Pinpoint the cell where the given text exists, returning its (X, Y) midpoint coordinate. 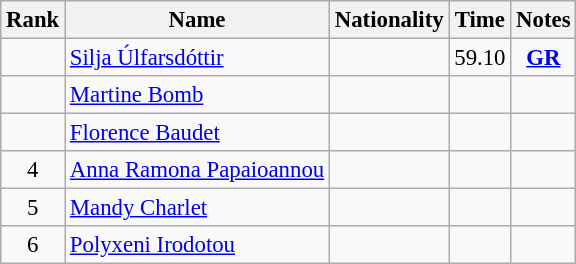
Florence Baudet (198, 133)
Nationality (388, 20)
Polyxeni Irodotou (198, 245)
Notes (544, 20)
GR (544, 58)
Name (198, 20)
Rank (33, 20)
5 (33, 208)
Silja Úlfarsdóttir (198, 58)
6 (33, 245)
Mandy Charlet (198, 208)
59.10 (480, 58)
Anna Ramona Papaioannou (198, 170)
Time (480, 20)
Martine Bomb (198, 95)
4 (33, 170)
